Identify which cell holds the provided text, then report its [x, y] central coordinate. 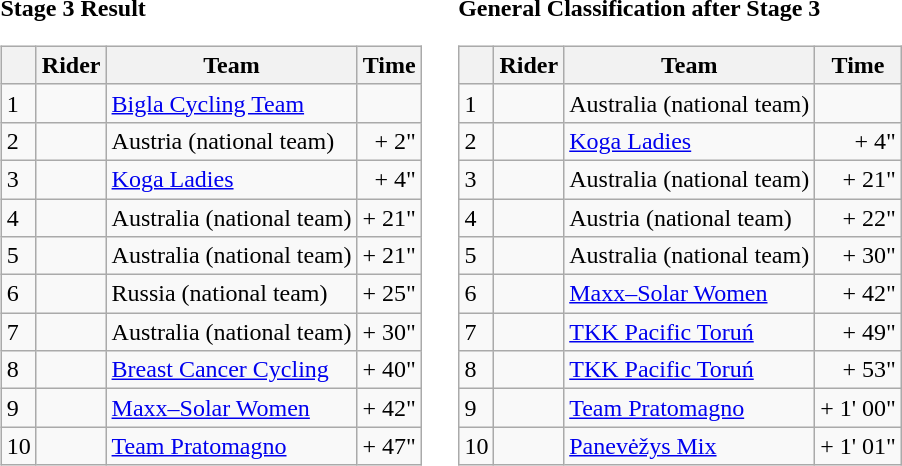
+ 49" [858, 332]
Russia (national team) [232, 294]
+ 1' 00" [858, 408]
+ 40" [389, 370]
Bigla Cycling Team [232, 103]
+ 1' 01" [858, 446]
+ 53" [858, 370]
Breast Cancer Cycling [232, 370]
Panevėžys Mix [690, 446]
+ 47" [389, 446]
+ 25" [389, 294]
+ 2" [389, 141]
+ 22" [858, 217]
